From the cell containing the given text, extract its center point as [x, y] coordinate. 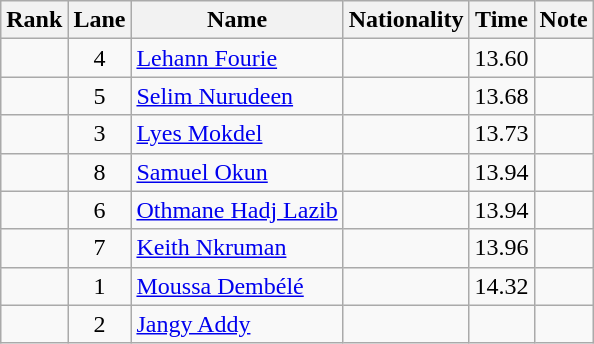
13.60 [502, 58]
3 [100, 134]
Selim Nurudeen [237, 96]
8 [100, 172]
Othmane Hadj Lazib [237, 210]
7 [100, 248]
Lehann Fourie [237, 58]
2 [100, 324]
Samuel Okun [237, 172]
1 [100, 286]
Jangy Addy [237, 324]
Note [564, 20]
13.73 [502, 134]
Nationality [406, 20]
5 [100, 96]
Name [237, 20]
14.32 [502, 286]
13.96 [502, 248]
Rank [34, 20]
6 [100, 210]
4 [100, 58]
Lane [100, 20]
Time [502, 20]
Lyes Mokdel [237, 134]
Moussa Dembélé [237, 286]
13.68 [502, 96]
Keith Nkruman [237, 248]
